Capture the cell that displays the provided text and extract its (X, Y) central coordinate. 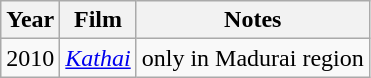
2010 (30, 58)
Notes (252, 20)
Kathai (98, 58)
only in Madurai region (252, 58)
Year (30, 20)
Film (98, 20)
